Provide the [X, Y] coordinate of the cell's center where the given text is located.  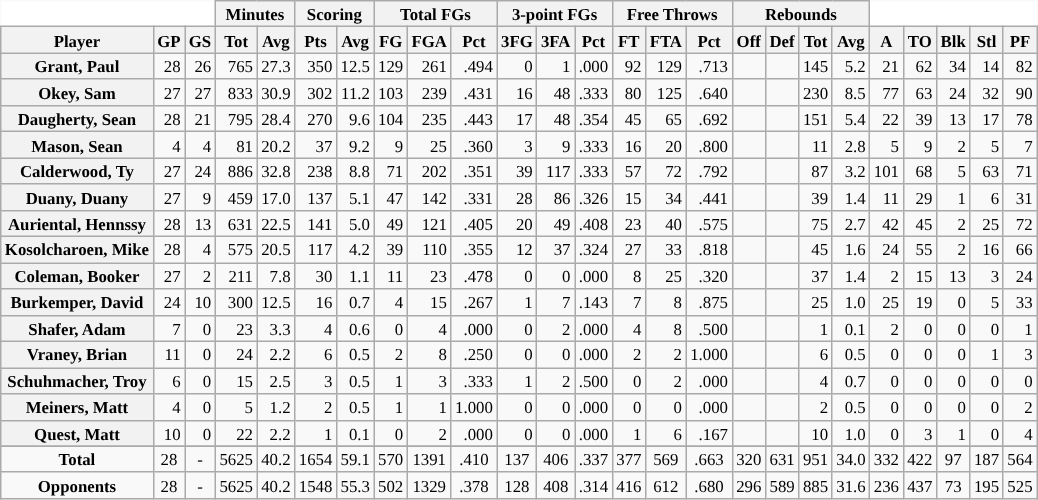
Pts [316, 40]
236 [886, 486]
230 [816, 93]
.331 [474, 197]
Player [77, 40]
.378 [474, 486]
332 [886, 459]
.337 [594, 459]
239 [429, 93]
1548 [316, 486]
Blk [952, 40]
.351 [474, 171]
.713 [709, 66]
57 [628, 171]
125 [666, 93]
31 [1020, 197]
886 [236, 171]
Stl [986, 40]
92 [628, 66]
11.2 [355, 93]
22.5 [276, 224]
525 [1020, 486]
416 [628, 486]
564 [1020, 459]
128 [517, 486]
5.4 [851, 119]
.792 [709, 171]
29 [920, 197]
27.3 [276, 66]
GP [169, 40]
.143 [594, 302]
408 [556, 486]
141 [316, 224]
951 [816, 459]
570 [390, 459]
87 [816, 171]
Vraney, Brian [77, 355]
302 [316, 93]
82 [1020, 66]
20.5 [276, 250]
142 [429, 197]
350 [316, 66]
101 [886, 171]
Quest, Matt [77, 433]
GS [200, 40]
1.2 [276, 407]
Total [77, 459]
40 [666, 224]
34.0 [851, 459]
9.2 [355, 145]
Minutes [254, 14]
3.2 [851, 171]
55 [920, 250]
TO [920, 40]
.320 [709, 276]
261 [429, 66]
Meiners, Matt [77, 407]
75 [816, 224]
4.2 [355, 250]
97 [952, 459]
121 [429, 224]
66 [1020, 250]
406 [556, 459]
.478 [474, 276]
Opponents [77, 486]
833 [236, 93]
Schuhmacher, Troy [77, 381]
.443 [474, 119]
.494 [474, 66]
5.1 [355, 197]
211 [236, 276]
65 [666, 119]
86 [556, 197]
Okey, Sam [77, 93]
.431 [474, 93]
.875 [709, 302]
145 [816, 66]
30 [316, 276]
14 [986, 66]
5.0 [355, 224]
PF [1020, 40]
Total FGs [436, 14]
Grant, Paul [77, 66]
90 [1020, 93]
Auriental, Hennssy [77, 224]
Duany, Duany [77, 197]
765 [236, 66]
FTA [666, 40]
32 [986, 93]
FG [390, 40]
.575 [709, 224]
Burkemper, David [77, 302]
42 [886, 224]
73 [952, 486]
1.1 [355, 276]
.324 [594, 250]
17.0 [276, 197]
2.5 [276, 381]
62 [920, 66]
110 [429, 250]
1329 [429, 486]
A [886, 40]
5.2 [851, 66]
235 [429, 119]
.408 [594, 224]
31.6 [851, 486]
2.7 [851, 224]
Coleman, Booker [77, 276]
3-point FGs [554, 14]
Scoring [334, 14]
8.8 [355, 171]
81 [236, 145]
Off [748, 40]
47 [390, 197]
FT [628, 40]
Free Throws [672, 14]
589 [782, 486]
.800 [709, 145]
0.6 [355, 328]
.267 [474, 302]
Daugherty, Sean [77, 119]
Shafer, Adam [77, 328]
59.1 [355, 459]
19 [920, 302]
Def [782, 40]
.680 [709, 486]
.405 [474, 224]
575 [236, 250]
.410 [474, 459]
795 [236, 119]
1654 [316, 459]
320 [748, 459]
296 [748, 486]
300 [236, 302]
9.6 [355, 119]
8.5 [851, 93]
1.6 [851, 250]
.314 [594, 486]
.818 [709, 250]
.640 [709, 93]
885 [816, 486]
80 [628, 93]
187 [986, 459]
.354 [594, 119]
202 [429, 171]
26 [200, 66]
422 [920, 459]
195 [986, 486]
1391 [429, 459]
.167 [709, 433]
.360 [474, 145]
20.2 [276, 145]
.250 [474, 355]
3.3 [276, 328]
.441 [709, 197]
103 [390, 93]
.326 [594, 197]
502 [390, 486]
3FA [556, 40]
.663 [709, 459]
3FG [517, 40]
7.8 [276, 276]
77 [886, 93]
612 [666, 486]
459 [236, 197]
377 [628, 459]
32.8 [276, 171]
Mason, Sean [77, 145]
55.3 [355, 486]
238 [316, 171]
.692 [709, 119]
FGA [429, 40]
Calderwood, Ty [77, 171]
104 [390, 119]
151 [816, 119]
30.9 [276, 93]
12 [517, 250]
.355 [474, 250]
2.8 [851, 145]
78 [1020, 119]
437 [920, 486]
Kosolcharoen, Mike [77, 250]
28.4 [276, 119]
68 [920, 171]
Rebounds [801, 14]
569 [666, 459]
270 [316, 119]
